Determine the (X, Y) coordinate at the center of the cell enclosing the given text.  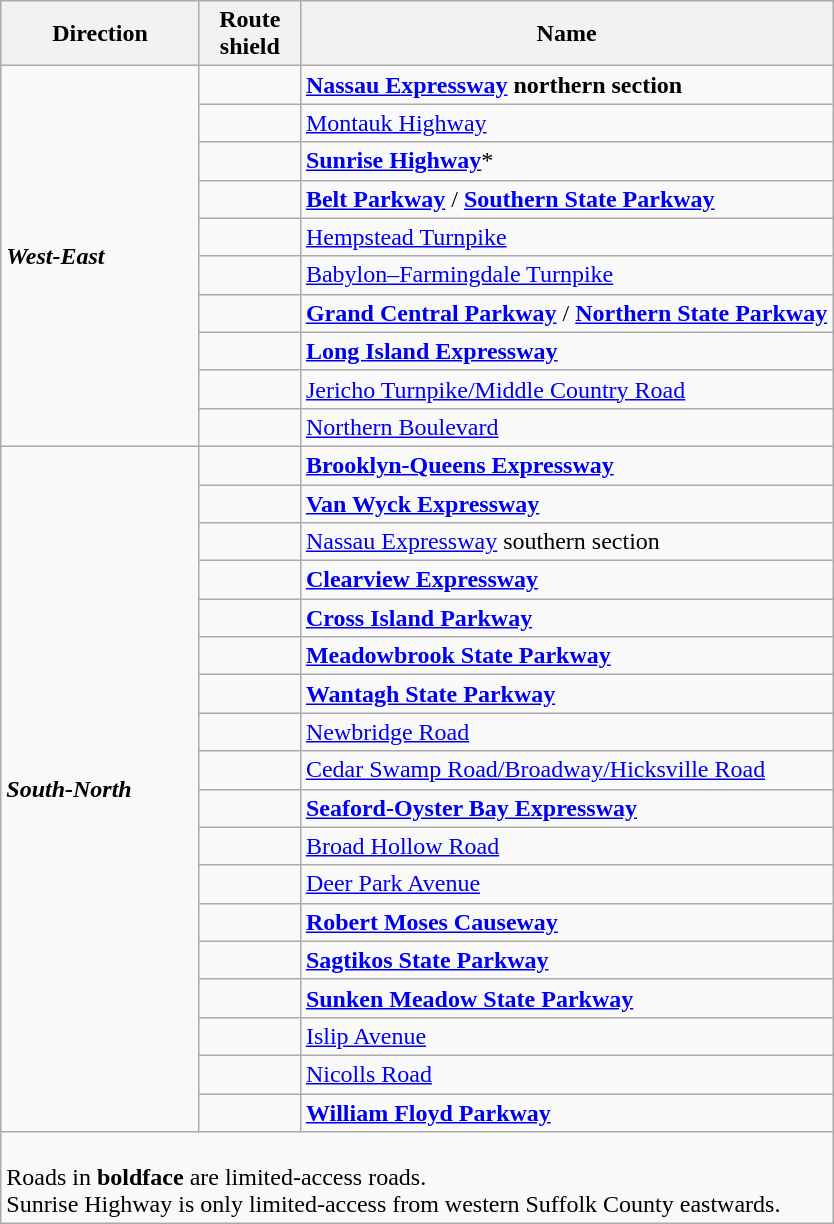
Broad Hollow Road (566, 846)
Direction (100, 34)
Long Island Expressway (566, 351)
Belt Parkway / Southern State Parkway (566, 199)
Nicolls Road (566, 1074)
Clearview Expressway (566, 580)
Montauk Highway (566, 123)
Cedar Swamp Road/Broadway/Hicksville Road (566, 770)
Meadowbrook State Parkway (566, 656)
Deer Park Avenue (566, 884)
Islip Avenue (566, 1036)
Sagtikos State Parkway (566, 960)
West-East (100, 256)
Grand Central Parkway / Northern State Parkway (566, 313)
Seaford-Oyster Bay Expressway (566, 808)
Nassau Expressway northern section (566, 85)
Cross Island Parkway (566, 618)
Brooklyn-Queens Expressway (566, 465)
Roads in boldface are limited-access roads.Sunrise Highway is only limited-access from western Suffolk County eastwards. (417, 1178)
Van Wyck Expressway (566, 503)
Name (566, 34)
Routeshield (250, 34)
Wantagh State Parkway (566, 694)
Robert Moses Causeway (566, 922)
William Floyd Parkway (566, 1113)
Sunrise Highway* (566, 161)
Babylon–Farmingdale Turnpike (566, 275)
Sunken Meadow State Parkway (566, 998)
Newbridge Road (566, 732)
Nassau Expressway southern section (566, 542)
Northern Boulevard (566, 427)
Jericho Turnpike/Middle Country Road (566, 389)
South-North (100, 788)
Hempstead Turnpike (566, 237)
